Scan for the cell matching the given text and deliver its (x, y) coordinate at center. 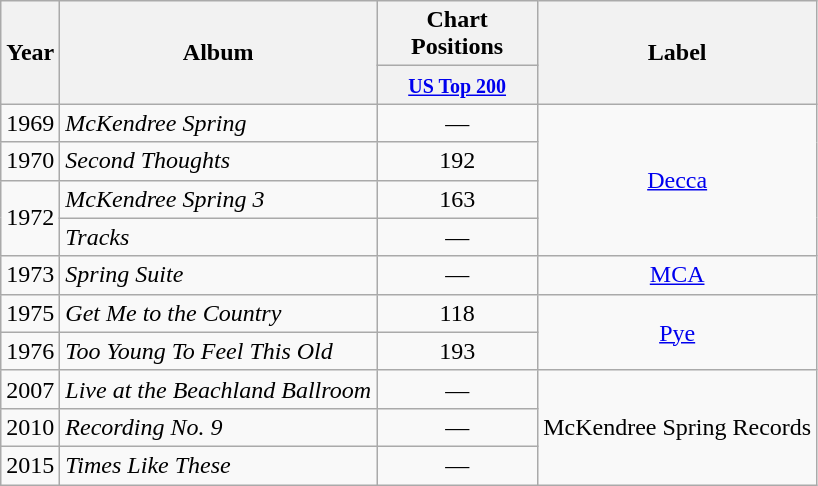
US Top 200 (458, 85)
Second Thoughts (218, 161)
Live at the Beachland Ballroom (218, 389)
Too Young To Feel This Old (218, 351)
2015 (30, 465)
1975 (30, 313)
2010 (30, 427)
Pye (678, 332)
Decca (678, 180)
McKendree Spring (218, 123)
192 (458, 161)
Chart Positions (458, 34)
MCA (678, 275)
1969 (30, 123)
Get Me to the Country (218, 313)
Spring Suite (218, 275)
1972 (30, 218)
193 (458, 351)
1973 (30, 275)
McKendree Spring Records (678, 427)
Tracks (218, 237)
Label (678, 52)
Recording No. 9 (218, 427)
118 (458, 313)
Year (30, 52)
1970 (30, 161)
2007 (30, 389)
163 (458, 199)
McKendree Spring 3 (218, 199)
Album (218, 52)
1976 (30, 351)
Times Like These (218, 465)
